Output the [X, Y] coordinate of the center of the cell containing the given text.  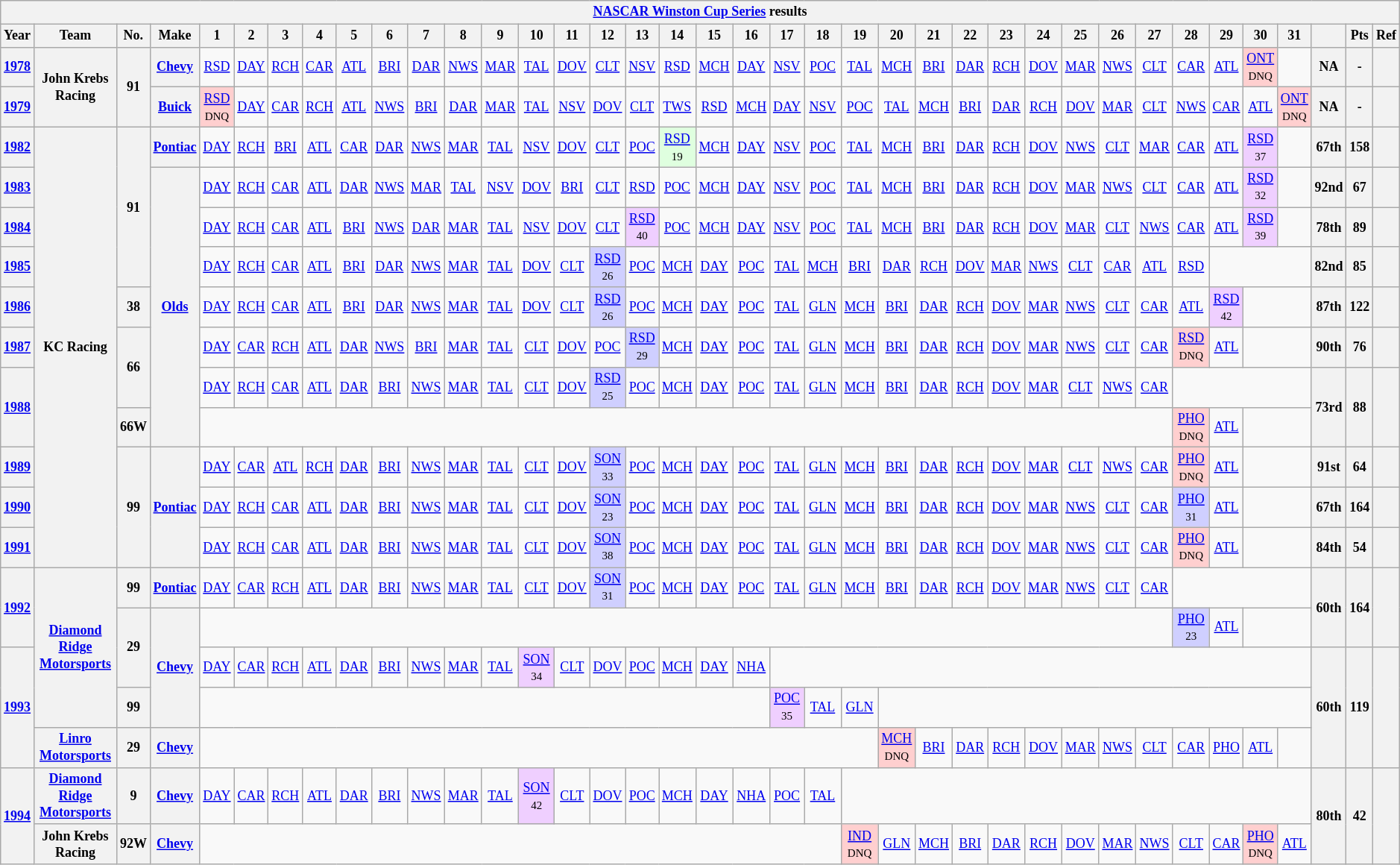
SON31 [608, 588]
10 [537, 36]
5 [353, 36]
88 [1360, 407]
1985 [18, 267]
SON42 [537, 796]
SON33 [608, 468]
12 [608, 36]
Buick [174, 107]
1979 [18, 107]
1988 [18, 407]
4 [320, 36]
1978 [18, 67]
19 [860, 36]
91st [1328, 468]
RSD39 [1261, 227]
3 [286, 36]
Pts [1360, 36]
90th [1328, 347]
1990 [18, 507]
22 [970, 36]
1992 [18, 607]
Linro Motorsports [75, 748]
78th [1328, 227]
67 [1360, 187]
122 [1360, 307]
158 [1360, 147]
28 [1191, 36]
1994 [18, 816]
Ref [1387, 36]
14 [678, 36]
7 [426, 36]
SON34 [537, 667]
66 [134, 367]
21 [934, 36]
11 [572, 36]
1993 [18, 707]
PHO [1226, 748]
119 [1360, 707]
80th [1328, 816]
26 [1117, 36]
85 [1360, 267]
92nd [1328, 187]
84th [1328, 547]
6 [389, 36]
SON23 [608, 507]
30 [1261, 36]
1986 [18, 307]
8 [463, 36]
1989 [18, 468]
23 [1006, 36]
82nd [1328, 267]
RSD42 [1226, 307]
13 [643, 36]
INDDNQ [860, 844]
27 [1155, 36]
2 [251, 36]
1991 [18, 547]
87th [1328, 307]
24 [1044, 36]
RSD40 [643, 227]
Olds [174, 307]
92W [134, 844]
RSD32 [1261, 187]
SON38 [608, 547]
No. [134, 36]
KC Racing [75, 347]
54 [1360, 547]
NASCAR Winston Cup Series results [700, 12]
18 [823, 36]
1982 [18, 147]
MCHDNQ [897, 748]
20 [897, 36]
TWS [678, 107]
25 [1080, 36]
PHO31 [1191, 507]
Year [18, 36]
1984 [18, 227]
RSD37 [1261, 147]
RSD29 [643, 347]
16 [751, 36]
64 [1360, 468]
POC35 [787, 708]
Team [75, 36]
RSD19 [678, 147]
31 [1295, 36]
15 [714, 36]
1983 [18, 187]
17 [787, 36]
38 [134, 307]
Make [174, 36]
73rd [1328, 407]
1987 [18, 347]
76 [1360, 347]
RSD25 [608, 387]
1 [217, 36]
66W [134, 427]
PHO23 [1191, 627]
42 [1360, 816]
89 [1360, 227]
